Pinpoint the cell where the given text exists, returning its [X, Y] midpoint coordinate. 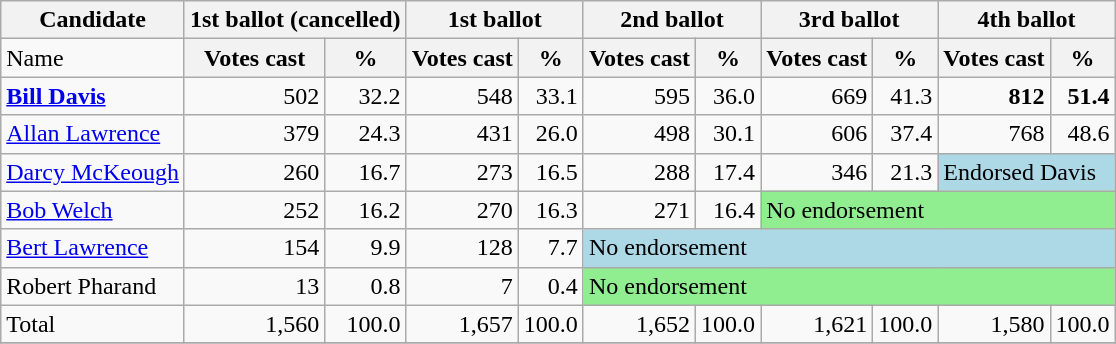
498 [639, 134]
51.4 [1082, 96]
154 [254, 248]
16.7 [366, 172]
Name [93, 58]
1,560 [254, 324]
26.0 [550, 134]
379 [254, 134]
Bert Lawrence [93, 248]
Endorsed Davis [1026, 172]
606 [817, 134]
16.2 [366, 210]
270 [462, 210]
1,657 [462, 324]
17.4 [728, 172]
Total [93, 324]
Allan Lawrence [93, 134]
7.7 [550, 248]
273 [462, 172]
1,621 [817, 324]
3rd ballot [850, 20]
41.3 [906, 96]
9.9 [366, 248]
36.0 [728, 96]
288 [639, 172]
Bob Welch [93, 210]
7 [462, 286]
252 [254, 210]
0.4 [550, 286]
33.1 [550, 96]
128 [462, 248]
768 [994, 134]
2nd ballot [672, 20]
Bill Davis [93, 96]
271 [639, 210]
0.8 [366, 286]
1,580 [994, 324]
Robert Pharand [93, 286]
16.4 [728, 210]
32.2 [366, 96]
48.6 [1082, 134]
21.3 [906, 172]
13 [254, 286]
24.3 [366, 134]
Darcy McKeough [93, 172]
1st ballot (cancelled) [295, 20]
595 [639, 96]
37.4 [906, 134]
548 [462, 96]
346 [817, 172]
812 [994, 96]
431 [462, 134]
1st ballot [494, 20]
502 [254, 96]
669 [817, 96]
16.3 [550, 210]
16.5 [550, 172]
4th ballot [1026, 20]
1,652 [639, 324]
Candidate [93, 20]
30.1 [728, 134]
260 [254, 172]
